From the cell containing the given text, extract its center point as [x, y] coordinate. 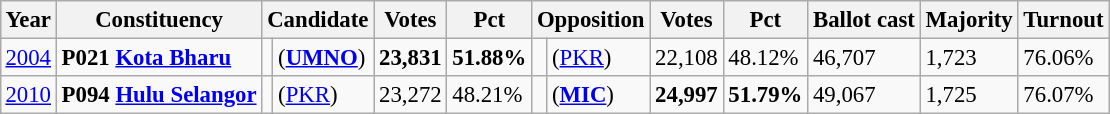
P021 Kota Bharu [159, 57]
1,723 [969, 57]
(UMNO) [324, 57]
Candidate [318, 20]
23,272 [410, 95]
46,707 [864, 57]
2004 [28, 57]
22,108 [686, 57]
51.79% [766, 95]
48.12% [766, 57]
51.88% [490, 57]
Majority [969, 20]
Ballot cast [864, 20]
76.07% [1064, 95]
Constituency [159, 20]
76.06% [1064, 57]
48.21% [490, 95]
Turnout [1064, 20]
24,997 [686, 95]
2010 [28, 95]
1,725 [969, 95]
(MIC) [598, 95]
P094 Hulu Selangor [159, 95]
23,831 [410, 57]
Year [28, 20]
49,067 [864, 95]
Opposition [591, 20]
